Identify which cell holds the provided text, then report its (x, y) central coordinate. 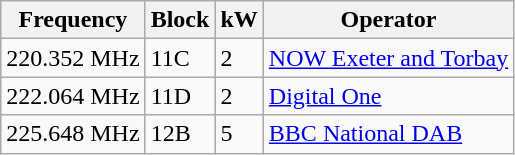
5 (239, 134)
12B (180, 134)
BBC National DAB (388, 134)
222.064 MHz (73, 96)
11D (180, 96)
NOW Exeter and Torbay (388, 58)
220.352 MHz (73, 58)
Frequency (73, 20)
Digital One (388, 96)
Block (180, 20)
225.648 MHz (73, 134)
11C (180, 58)
kW (239, 20)
Operator (388, 20)
